Pinpoint the cell where the given text exists, returning its (x, y) midpoint coordinate. 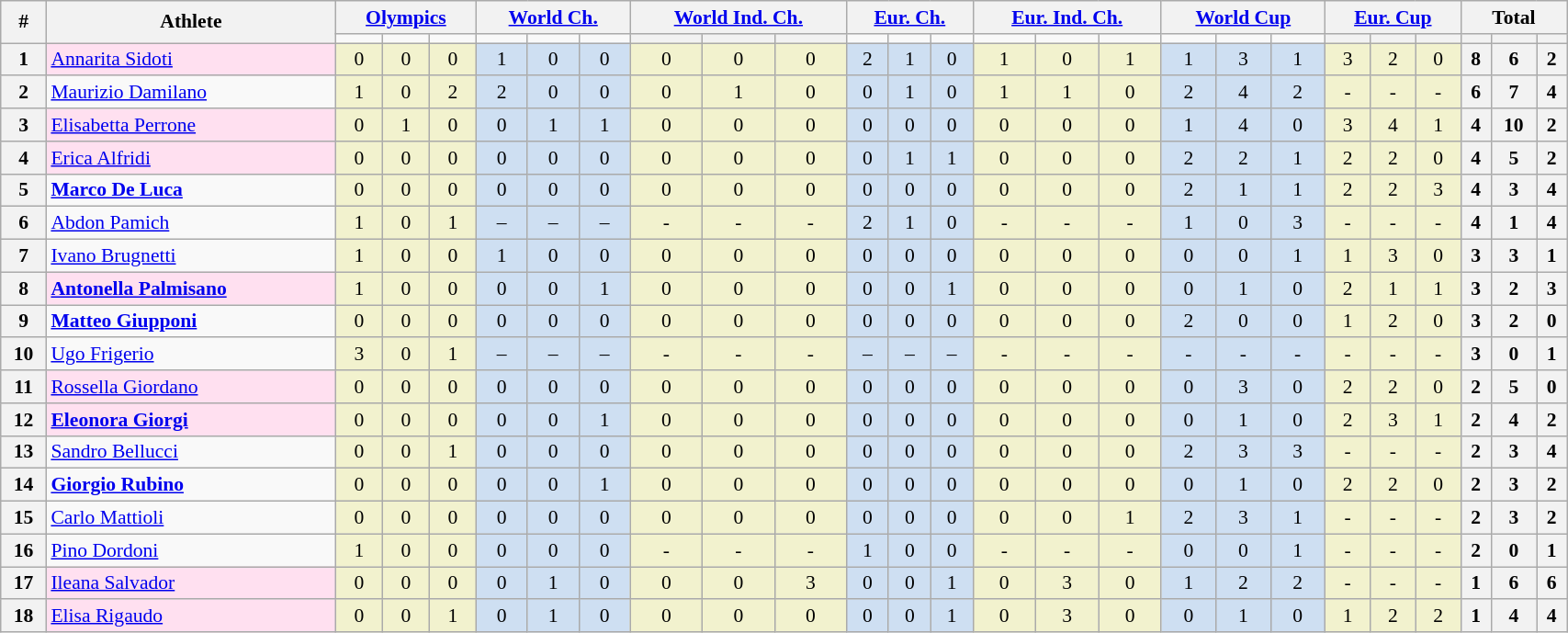
Antonella Palmisano (191, 288)
Matteo Giupponi (191, 322)
12 (24, 420)
Ileana Salvador (191, 583)
Carlo Mattioli (191, 518)
9 (24, 322)
Pino Dordoni (191, 550)
Elisa Rigaudo (191, 616)
World Ind. Ch. (739, 17)
Abdon Pamich (191, 223)
Maurizio Damilano (191, 93)
Eleonora Giorgi (191, 420)
11 (24, 387)
Athlete (191, 22)
Eur. Ch. (910, 17)
Sandro Bellucci (191, 452)
13 (24, 452)
Ivano Brugnetti (191, 256)
Olympics (406, 17)
Eur. Cup (1393, 17)
16 (24, 550)
Rossella Giordano (191, 387)
Marco De Luca (191, 190)
Erica Alfridi (191, 158)
18 (24, 616)
Giorgio Rubino (191, 485)
14 (24, 485)
17 (24, 583)
Ugo Frigerio (191, 355)
15 (24, 518)
Eur. Ind. Ch. (1067, 17)
World Cup (1243, 17)
Total (1514, 17)
# (24, 22)
Elisabetta Perrone (191, 125)
World Ch. (553, 17)
Annarita Sidoti (191, 60)
